Identify which cell holds the provided text, then report its [x, y] central coordinate. 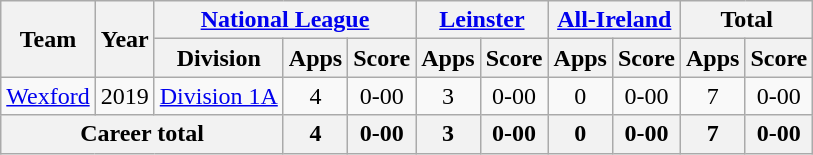
Division 1A [218, 96]
Total [746, 20]
Division [218, 58]
2019 [124, 96]
Leinster [482, 20]
Year [124, 39]
Team [48, 39]
National League [284, 20]
Career total [142, 134]
Wexford [48, 96]
All-Ireland [614, 20]
